Identify which cell holds the provided text, then report its (x, y) central coordinate. 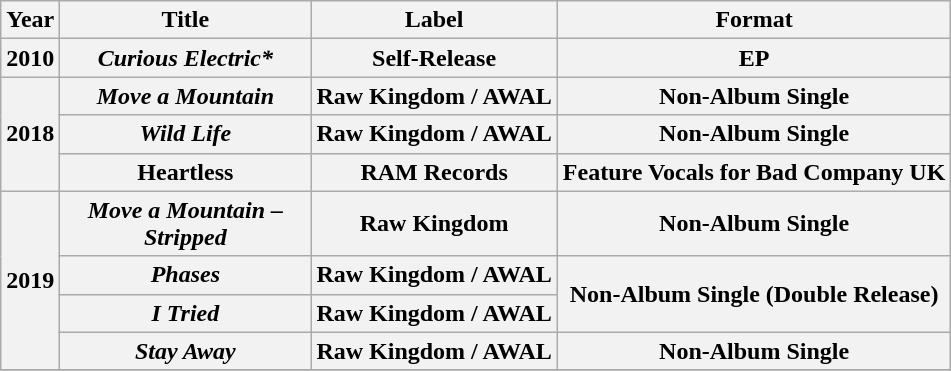
Format (754, 20)
RAM Records (434, 172)
Wild Life (186, 134)
EP (754, 58)
Year (30, 20)
Title (186, 20)
Stay Away (186, 351)
Raw Kingdom (434, 224)
2010 (30, 58)
Heartless (186, 172)
Non-Album Single (Double Release) (754, 294)
Label (434, 20)
Feature Vocals for Bad Company UK (754, 172)
2019 (30, 280)
2018 (30, 134)
Phases (186, 275)
I Tried (186, 313)
Curious Electric* (186, 58)
Self-Release (434, 58)
Move a Mountain (186, 96)
Move a Mountain – Stripped (186, 224)
